Scan for the cell matching the given text and deliver its (x, y) coordinate at center. 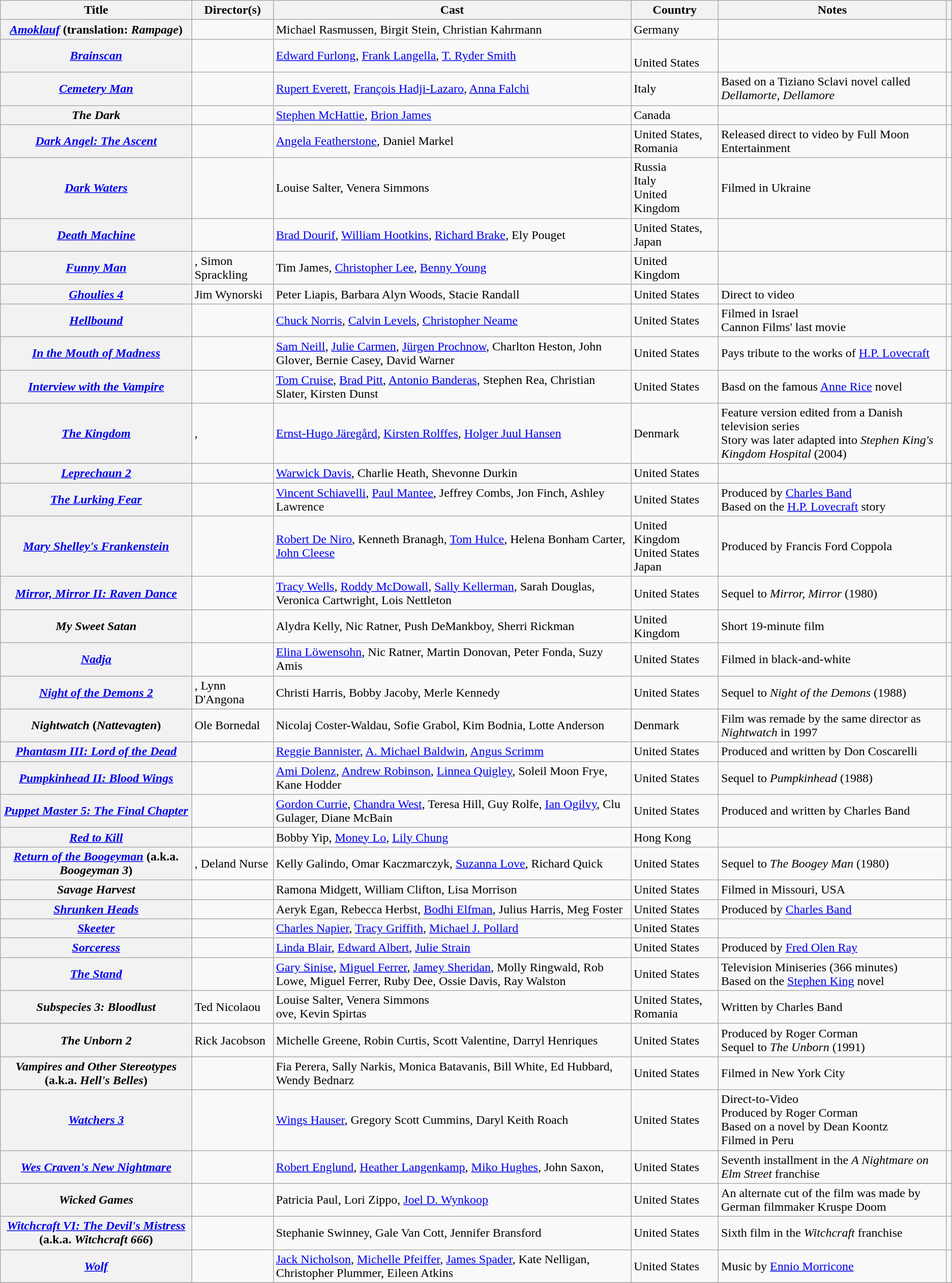
Ramona Midgett, William Clifton, Lisa Morrison (452, 889)
The Lurking Fear (96, 499)
Sam Neill, Julie Carmen, Jürgen Prochnow, Charlton Heston, John Glover, Bernie Casey, David Warner (452, 353)
Canada (675, 115)
Reggie Bannister, A. Michael Baldwin, Angus Scrimm (452, 752)
Sequel to The Boogey Man (1980) (832, 863)
Jack Nicholson, Michelle Pfeiffer, James Spader, Kate Nelligan, Christopher Plummer, Eileen Atkins (452, 1266)
Produced and written by Charles Band (832, 811)
Puppet Master 5: The Final Chapter (96, 811)
Direct to video (832, 294)
Produced by Francis Ford Coppola (832, 546)
Mary Shelley's Frankenstein (96, 546)
Short 19-minute film (832, 626)
Alydra Kelly, Nic Ratner, Push DeMankboy, Sherri Rickman (452, 626)
Robert Englund, Heather Langenkamp, Miko Hughes, John Saxon, (452, 1167)
Witchcraft VI: The Devil's Mistress (a.k.a. Witchcraft 666) (96, 1233)
Germany (675, 29)
Interview with the Vampire (96, 386)
Louise Salter, Venera Simmons (452, 188)
Filmed in New York City (832, 1073)
Night of the Demons 2 (96, 693)
The Stand (96, 974)
Cemetery Man (96, 88)
Sequel to Night of the Demons (1988) (832, 693)
Sequel to Mirror, Mirror (1980) (832, 593)
Stephanie Swinney, Gale Van Cott, Jennifer Bransford (452, 1233)
Mirror, Mirror II: Raven Dance (96, 593)
Tracy Wells, Roddy McDowall, Sally Kellerman, Sarah Douglas, Veronica Cartwright, Lois Nettleton (452, 593)
Edward Furlong, Frank Langella, T. Ryder Smith (452, 56)
Ami Dolenz, Andrew Robinson, Linnea Quigley, Soleil Moon Frye, Kane Hodder (452, 778)
An alternate cut of the film was made by German filmmaker Kruspe Doom (832, 1200)
Linda Blair, Edward Albert, Julie Strain (452, 948)
Fia Perera, Sally Narkis, Monica Batavanis, Bill White, Ed Hubbard, Wendy Bednarz (452, 1073)
Ghoulies 4 (96, 294)
Wings Hauser, Gregory Scott Cummins, Daryl Keith Roach (452, 1120)
Seventh installment in the A Nightmare on Elm Street franchise (832, 1167)
Phantasm III: Lord of the Dead (96, 752)
, (232, 433)
Pays tribute to the works of H.P. Lovecraft (832, 353)
Watchers 3 (96, 1120)
Filmed in Missouri, USA (832, 889)
Aeryk Egan, Rebecca Herbst, Bodhi Elfman, Julius Harris, Meg Foster (452, 909)
Warwick Davis, Charlie Heath, Shevonne Durkin (452, 473)
Filmed in black-and-white (832, 659)
Country (675, 10)
Sixth film in the Witchcraft franchise (832, 1233)
Savage Harvest (96, 889)
The Dark (96, 115)
Ted Nicolaou (232, 1007)
Sorceress (96, 948)
Jim Wynorski (232, 294)
Subspecies 3: Bloodlust (96, 1007)
Ernst-Hugo Järegård, Kirsten Rolffes, Holger Juul Hansen (452, 433)
Dark Waters (96, 188)
Nadja (96, 659)
Robert De Niro, Kenneth Branagh, Tom Hulce, Helena Bonham Carter, John Cleese (452, 546)
Filmed in Ukraine (832, 188)
Italy (675, 88)
Stephen McHattie, Brion James (452, 115)
Filmed in IsraelCannon Films' last movie (832, 320)
Rick Jacobson (232, 1040)
Vincent Schiavelli, Paul Mantee, Jeffrey Combs, Jon Finch, Ashley Lawrence (452, 499)
Michelle Greene, Robin Curtis, Scott Valentine, Darryl Henriques (452, 1040)
Tim James, Christopher Lee, Benny Young (452, 267)
Rupert Everett, François Hadji-Lazaro, Anna Falchi (452, 88)
Basd on the famous Anne Rice novel (832, 386)
Funny Man (96, 267)
United States, Japan (675, 235)
Angela Featherstone, Daniel Markel (452, 141)
Pumpkinhead II: Blood Wings (96, 778)
Peter Liapis, Barbara Alyn Woods, Stacie Randall (452, 294)
Brad Dourif, William Hootkins, Richard Brake, Ely Pouget (452, 235)
Vampires and Other Stereotypes (a.k.a. Hell's Belles) (96, 1073)
Wicked Games (96, 1200)
Film was remade by the same director as Nightwatch in 1997 (832, 725)
Charles Napier, Tracy Griffith, Michael J. Pollard (452, 929)
Cast (452, 10)
Title (96, 10)
Bobby Yip, Money Lo, Lily Chung (452, 837)
Nightwatch (Nattevagten) (96, 725)
Wolf (96, 1266)
Michael Rasmussen, Birgit Stein, Christian Kahrmann (452, 29)
Written by Charles Band (832, 1007)
Sequel to Pumpkinhead (1988) (832, 778)
Produced by Fred Olen Ray (832, 948)
Amoklauf (translation: Rampage) (96, 29)
, Simon Sprackling (232, 267)
Produced by Charles Band (832, 909)
United KingdomUnited StatesJapan (675, 546)
Produced and written by Don Coscarelli (832, 752)
Brainscan (96, 56)
Direct-to-VideoProduced by Roger CormanBased on a novel by Dean KoontzFilmed in Peru (832, 1120)
Red to Kill (96, 837)
Tom Cruise, Brad Pitt, Antonio Banderas, Stephen Rea, Christian Slater, Kirsten Dunst (452, 386)
Skeeter (96, 929)
, Deland Nurse (232, 863)
Gary Sinise, Miguel Ferrer, Jamey Sheridan, Molly Ringwald, Rob Lowe, Miguel Ferrer, Ruby Dee, Ossie Davis, Ray Walston (452, 974)
Produced by Roger CormanSequel to The Unborn (1991) (832, 1040)
Notes (832, 10)
Wes Craven's New Nightmare (96, 1167)
The Kingdom (96, 433)
Released direct to video by Full Moon Entertainment (832, 141)
Elina Löwensohn, Nic Ratner, Martin Donovan, Peter Fonda, Suzy Amis (452, 659)
Gordon Currie, Chandra West, Teresa Hill, Guy Rolfe, Ian Ogilvy, Clu Gulager, Diane McBain (452, 811)
Patricia Paul, Lori Zippo, Joel D. Wynkoop (452, 1200)
The Unborn 2 (96, 1040)
, Lynn D'Angona (232, 693)
Shrunken Heads (96, 909)
Kelly Galindo, Omar Kaczmarczyk, Suzanna Love, Richard Quick (452, 863)
Feature version edited from a Danish television seriesStory was later adapted into Stephen King's Kingdom Hospital (2004) (832, 433)
Death Machine (96, 235)
Dark Angel: The Ascent (96, 141)
Hong Kong (675, 837)
Leprechaun 2 (96, 473)
Nicolaj Coster-Waldau, Sofie Grabol, Kim Bodnia, Lotte Anderson (452, 725)
Television Miniseries (366 minutes)Based on the Stephen King novel (832, 974)
Music by Ennio Morricone (832, 1266)
In the Mouth of Madness (96, 353)
Louise Salter, Venera Simmonsove, Kevin Spirtas (452, 1007)
Produced by Charles BandBased on the H.P. Lovecraft story (832, 499)
Ole Bornedal (232, 725)
Director(s) (232, 10)
Christi Harris, Bobby Jacoby, Merle Kennedy (452, 693)
RussiaItalyUnited Kingdom (675, 188)
My Sweet Satan (96, 626)
Based on a Tiziano Sclavi novel called Dellamorte, Dellamore (832, 88)
Return of the Boogeyman (a.k.a. Boogeyman 3) (96, 863)
Chuck Norris, Calvin Levels, Christopher Neame (452, 320)
Hellbound (96, 320)
